Scan for the cell matching the given text and deliver its (x, y) coordinate at center. 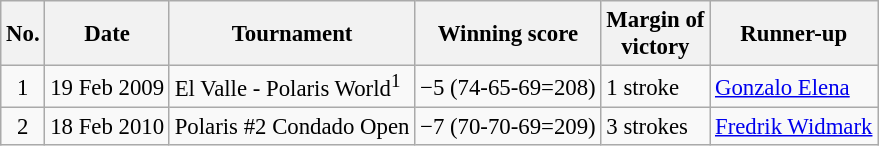
No. (23, 34)
18 Feb 2010 (107, 127)
3 strokes (656, 127)
Date (107, 34)
Margin ofvictory (656, 34)
−7 (70-70-69=209) (508, 127)
−5 (74-65-69=208) (508, 87)
Gonzalo Elena (794, 87)
2 (23, 127)
19 Feb 2009 (107, 87)
El Valle - Polaris World1 (292, 87)
1 stroke (656, 87)
1 (23, 87)
Winning score (508, 34)
Polaris #2 Condado Open (292, 127)
Tournament (292, 34)
Runner-up (794, 34)
Fredrik Widmark (794, 127)
